Output the [x, y] coordinate of the center of the cell containing the given text.  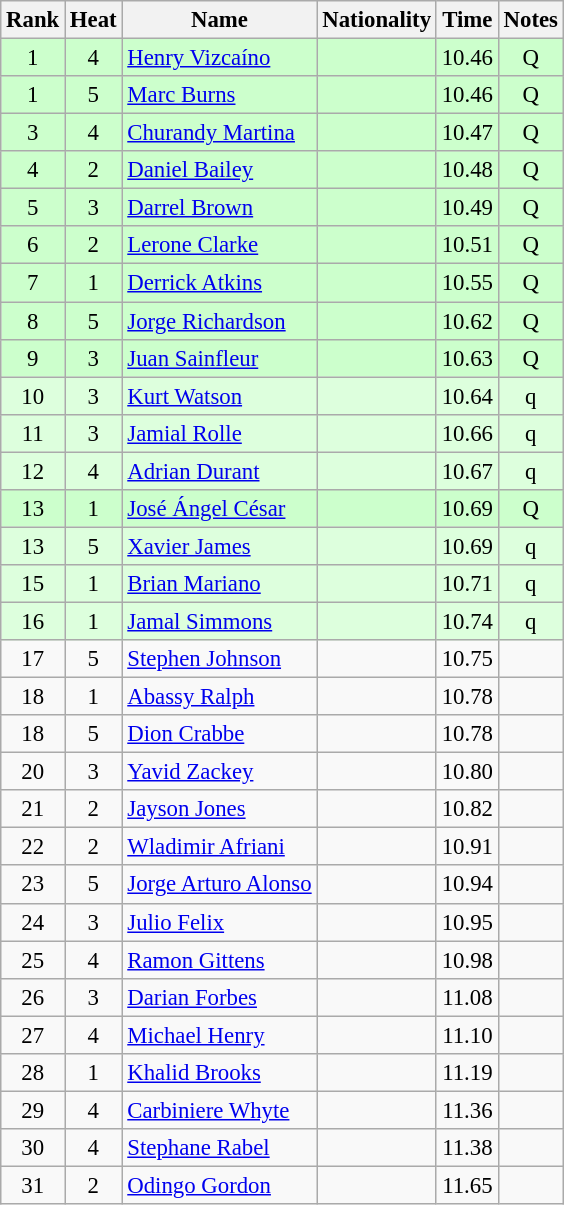
21 [33, 809]
10.64 [467, 396]
11.10 [467, 1035]
11.38 [467, 1148]
23 [33, 885]
10.91 [467, 847]
Brian Mariano [220, 584]
12 [33, 471]
10.66 [467, 433]
Jamal Simmons [220, 621]
10.49 [467, 208]
Name [220, 20]
10.51 [467, 245]
Derrick Atkins [220, 283]
16 [33, 621]
Heat [94, 20]
Dion Crabbe [220, 734]
10.82 [467, 809]
Ramon Gittens [220, 960]
Stephane Rabel [220, 1148]
Kurt Watson [220, 396]
17 [33, 659]
22 [33, 847]
10.75 [467, 659]
Julio Felix [220, 922]
Odingo Gordon [220, 1185]
26 [33, 997]
10.94 [467, 885]
Xavier James [220, 546]
Jamial Rolle [220, 433]
30 [33, 1148]
31 [33, 1185]
11.08 [467, 997]
Jorge Richardson [220, 321]
28 [33, 1073]
6 [33, 245]
10.48 [467, 170]
Notes [530, 20]
10.95 [467, 922]
11.19 [467, 1073]
27 [33, 1035]
Adrian Durant [220, 471]
10.62 [467, 321]
15 [33, 584]
Carbiniere Whyte [220, 1110]
10.63 [467, 358]
11.65 [467, 1185]
Darrel Brown [220, 208]
José Ángel César [220, 509]
Wladimir Afriani [220, 847]
Michael Henry [220, 1035]
8 [33, 321]
Time [467, 20]
10.47 [467, 133]
10.71 [467, 584]
9 [33, 358]
Jorge Arturo Alonso [220, 885]
25 [33, 960]
Jayson Jones [220, 809]
10.80 [467, 772]
20 [33, 772]
Juan Sainfleur [220, 358]
Darian Forbes [220, 997]
Abassy Ralph [220, 697]
Nationality [376, 20]
11.36 [467, 1110]
Marc Burns [220, 95]
29 [33, 1110]
10.55 [467, 283]
10.74 [467, 621]
Churandy Martina [220, 133]
Daniel Bailey [220, 170]
11 [33, 433]
Henry Vizcaíno [220, 58]
Lerone Clarke [220, 245]
10.98 [467, 960]
Stephen Johnson [220, 659]
10 [33, 396]
10.67 [467, 471]
Rank [33, 20]
24 [33, 922]
Khalid Brooks [220, 1073]
7 [33, 283]
Yavid Zackey [220, 772]
